Identify which cell holds the provided text, then report its (x, y) central coordinate. 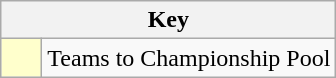
Teams to Championship Pool (189, 58)
Key (168, 20)
